Capture the cell that displays the provided text and extract its (x, y) central coordinate. 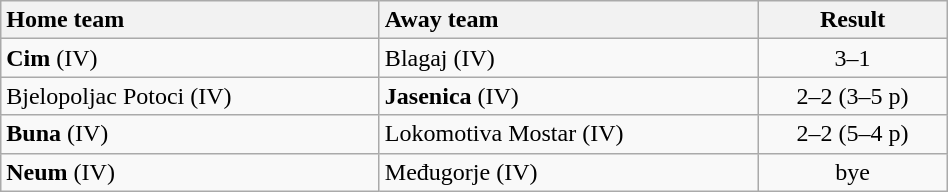
2–2 (5–4 p) (852, 134)
Away team (568, 20)
2–2 (3–5 p) (852, 96)
Blagaj (IV) (568, 58)
bye (852, 172)
Međugorje (IV) (568, 172)
Neum (IV) (190, 172)
Cim (IV) (190, 58)
Jasenica (IV) (568, 96)
Home team (190, 20)
Bjelopoljac Potoci (IV) (190, 96)
Result (852, 20)
Lokomotiva Mostar (IV) (568, 134)
Buna (IV) (190, 134)
3–1 (852, 58)
